Determine the (X, Y) coordinate at the center of the cell enclosing the given text.  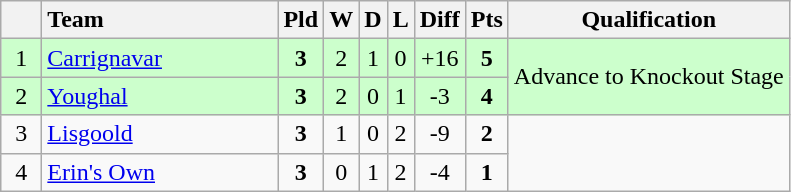
Qualification (648, 20)
Carrignavar (160, 58)
D (373, 20)
5 (486, 58)
Diff (440, 20)
W (342, 20)
Youghal (160, 96)
+16 (440, 58)
Pts (486, 20)
-9 (440, 134)
Advance to Knockout Stage (648, 77)
Erin's Own (160, 172)
L (400, 20)
Pld (301, 20)
-3 (440, 96)
Team (160, 20)
Lisgoold (160, 134)
-4 (440, 172)
